Determine the (X, Y) coordinate at the center of the cell enclosing the given text.  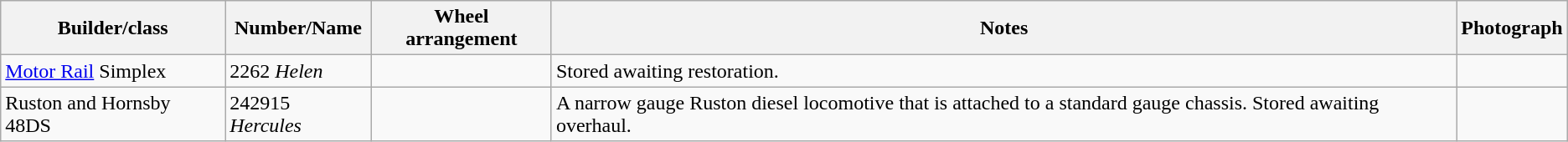
242915 Hercules (298, 114)
Stored awaiting restoration. (1003, 71)
A narrow gauge Ruston diesel locomotive that is attached to a standard gauge chassis. Stored awaiting overhaul. (1003, 114)
2262 Helen (298, 71)
Notes (1003, 28)
Wheel arrangement (461, 28)
Builder/class (113, 28)
Motor Rail Simplex (113, 71)
Photograph (1512, 28)
Number/Name (298, 28)
Ruston and Hornsby 48DS (113, 114)
